Locate the cell with the specified text and output its (x, y) center coordinate. 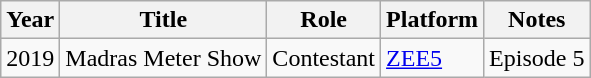
Role (324, 20)
2019 (30, 58)
Platform (432, 20)
ZEE5 (432, 58)
Title (164, 20)
Episode 5 (537, 58)
Notes (537, 20)
Contestant (324, 58)
Year (30, 20)
Madras Meter Show (164, 58)
